Output the (x, y) coordinate of the center of the cell containing the given text.  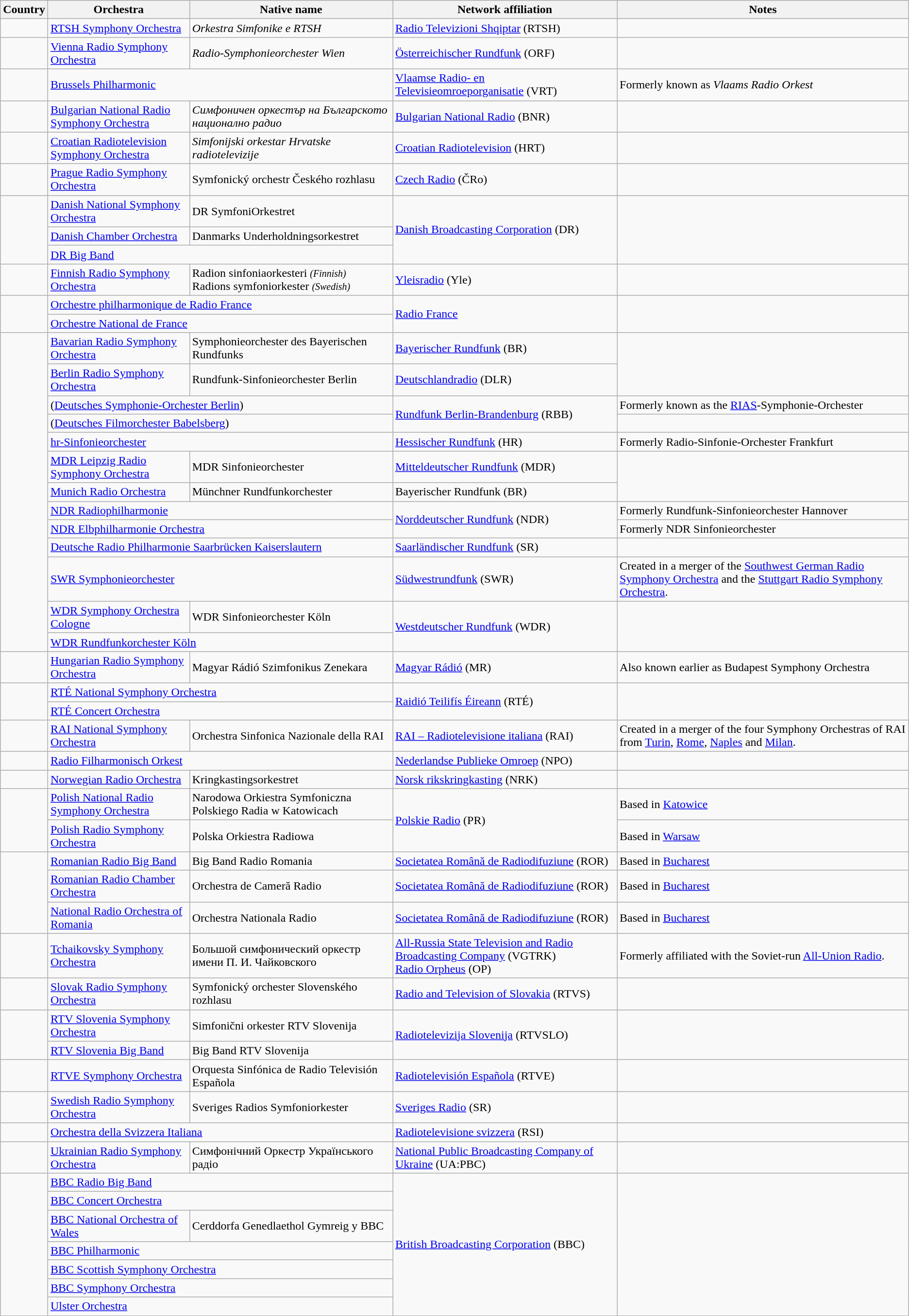
Danish National Symphony Orchestra (118, 211)
RTV Slovenia Big Band (118, 1050)
Vienna Radio Symphony Orchestra (118, 53)
Radiotelevizija Slovenija (RTVSLO) (505, 1034)
Orchestra della Svizzera Italiana (220, 1132)
Orchestra Sinfonica Nazionale della RAI (291, 736)
Formerly known as Vlaams Radio Orkest (763, 84)
Nederlandse Publieke Omroep (NPO) (505, 761)
Croatian Radiotelevision Symphony Orchestra (118, 148)
Österreichischer Rundfunk (ORF) (505, 53)
Polish Radio Symphony Orchestra (118, 836)
Czech Radio (ČRo) (505, 180)
Radio and Television of Slovakia (RTVS) (505, 994)
Formerly Radio-Sinfonie-Orchester Frankfurt (763, 442)
Narodowa Orkiestra Symfoniczna Polskiego Radia w Katowicach (291, 804)
WDR Symphony Orchestra Cologne (118, 617)
Bulgarian National Radio (BNR) (505, 117)
NDR Elbphilharmonie Orchestra (220, 529)
BBC National Orchestra of Wales (118, 1226)
Big Band Radio Romania (291, 861)
Croatian Radiotelevision (HRT) (505, 148)
Symfonický orchester Slovenského rozhlasu (291, 994)
Kringkastingsorkestret (291, 779)
Polska Orkiestra Radiowa (291, 836)
Radion sinfoniaorkesteri (Finnish)Radions symfoniorkester (Swedish) (291, 280)
WDR Rundfunkorchester Köln (220, 642)
RTÉ Concert Orchestra (220, 710)
National Radio Orchestra of Romania (118, 918)
Radio France (505, 314)
Orchestre philharmonique de Radio France (220, 304)
Saarländischer Rundfunk (SR) (505, 547)
Prague Radio Symphony Orchestra (118, 180)
Danmarks Underholdningsorkestret (291, 236)
Polskie Radio (PR) (505, 820)
Radio Filharmonisch Orkest (220, 761)
Radiotelevisione svizzera (RSI) (505, 1132)
Native name (291, 10)
BBC Scottish Symphony Orchestra (220, 1269)
SWR Symphonieorchester (220, 579)
Romanian Radio Big Band (118, 861)
BBC Radio Big Band (220, 1182)
Norsk rikskringkasting (NRK) (505, 779)
(Deutsches Filmorchester Babelsberg) (220, 423)
Yleisradio (Yle) (505, 280)
Also known earlier as Budapest Symphony Orchestra (763, 667)
Munich Radio Orchestra (118, 492)
Raidió Teilifís Éireann (RTÉ) (505, 701)
Simfonični orkester RTV Slovenija (291, 1026)
DR Big Band (220, 254)
Deutschlandradio (DLR) (505, 380)
Formerly Rundfunk-Sinfonieorchester Hannover (763, 510)
RTÉ National Symphony Orchestra (220, 692)
Orchestra de Cameră Radio (291, 886)
Симфоничен оркестър на Българското национално радио (291, 117)
Orkestra Simfonike e RTSH (291, 28)
Simfonijski orkestar Hrvatske radiotelevizije (291, 148)
Danish Chamber Orchestra (118, 236)
Mitteldeutscher Rundfunk (MDR) (505, 467)
Hungarian Radio Symphony Orchestra (118, 667)
Network affiliation (505, 10)
Radiotelevisión Española (RTVE) (505, 1075)
Ukrainian Radio Symphony Orchestra (118, 1157)
Bavarian Radio Symphony Orchestra (118, 349)
BBC Symphony Orchestra (220, 1288)
Created in a merger of the Southwest German Radio Symphony Orchestra and the Stuttgart Radio Symphony Orchestra. (763, 579)
Südwestrundfunk (SWR) (505, 579)
Symphonieorchester des Bayerischen Rundfunks (291, 349)
Big Band RTV Slovenija (291, 1050)
Rundfunk Berlin-Brandenburg (RBB) (505, 414)
BBC Concert Orchestra (220, 1201)
Berlin Radio Symphony Orchestra (118, 380)
RAI National Symphony Orchestra (118, 736)
Orquesta Sinfónica de Radio Televisión Española (291, 1075)
Formerly NDR Sinfonieorchester (763, 529)
Большой симфонический оркестр имени П. И. Чайковского (291, 956)
Magyar Rádió (MR) (505, 667)
WDR Sinfonieorchester Köln (291, 617)
Orchestra Nationala Radio (291, 918)
Hessischer Rundfunk (HR) (505, 442)
Radio-Symphonieorchester Wien (291, 53)
Ulster Orchestra (220, 1306)
Magyar Rádió Szimfonikus Zenekara (291, 667)
Vlaamse Radio- en Televisieomroeporganisatie (VRT) (505, 84)
RAI – Radiotelevisione italiana (RAI) (505, 736)
(Deutsches Symphonie-Orchester Berlin) (220, 405)
Westdeutscher Rundfunk (WDR) (505, 626)
Deutsche Radio Philharmonie Saarbrücken Kaiserslautern (220, 547)
Cerddorfa Genedlaethol Gymreig y BBC (291, 1226)
Based in Warsaw (763, 836)
DR SymfoniOrkestret (291, 211)
Romanian Radio Chamber Orchestra (118, 886)
RTVE Symphony Orchestra (118, 1075)
MDR Sinfonieorchester (291, 467)
Formerly affiliated with the Soviet-run All-Union Radio. (763, 956)
Danish Broadcasting Corporation (DR) (505, 229)
Sveriges Radio (SR) (505, 1107)
hr-Sinfonieorchester (220, 442)
MDR Leipzig Radio Symphony Orchestra (118, 467)
Created in a merger of the four Symphony Orchestras of RAI from Turin, Rome, Naples and Milan. (763, 736)
Notes (763, 10)
National Public Broadcasting Company of Ukraine (UA:PBC) (505, 1157)
Tchaikovsky Symphony Orchestra (118, 956)
British Broadcasting Corporation (BBC) (505, 1244)
Brussels Philharmonic (220, 84)
Orchestra (118, 10)
Finnish Radio Symphony Orchestra (118, 280)
NDR Radiophilharmonie (220, 510)
Münchner Rundfunkorchester (291, 492)
Norddeutscher Rundfunk (NDR) (505, 520)
Radio Televizioni Shqiptar (RTSH) (505, 28)
BBC Philharmonic (220, 1251)
Sveriges Radios Symfoniorkester (291, 1107)
Bulgarian National Radio Symphony Orchestra (118, 117)
Симфонічний Оркестр Українського радіо (291, 1157)
Swedish Radio Symphony Orchestra (118, 1107)
RTSH Symphony Orchestra (118, 28)
Slovak Radio Symphony Orchestra (118, 994)
Polish National Radio Symphony Orchestra (118, 804)
Based in Katowice (763, 804)
Formerly known as the RIAS-Symphonie-Orchester (763, 405)
Norwegian Radio Orchestra (118, 779)
Orchestre National de France (220, 323)
Country (24, 10)
Symfonický orchestr Českého rozhlasu (291, 180)
All-Russia State Television and Radio Broadcasting Company (VGTRK)Radio Orpheus (OP) (505, 956)
RTV Slovenia Symphony Orchestra (118, 1026)
Rundfunk-Sinfonieorchester Berlin (291, 380)
